Capture the cell that displays the provided text and extract its [x, y] central coordinate. 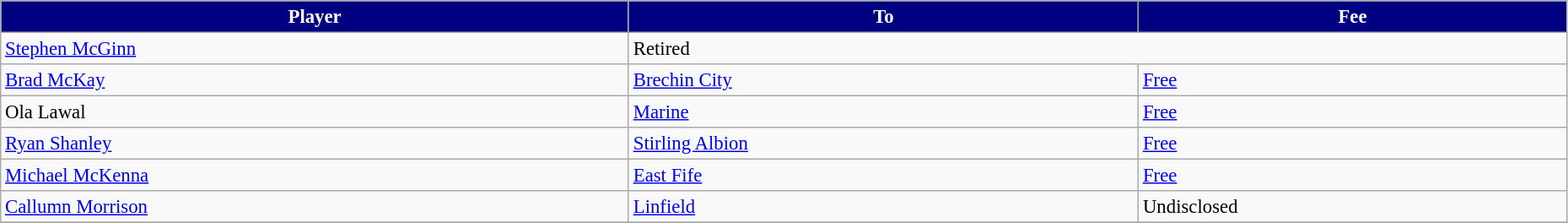
East Fife [883, 176]
Undisclosed [1353, 207]
Ryan Shanley [315, 144]
Stephen McGinn [315, 49]
Stirling Albion [883, 144]
Retired [1097, 49]
To [883, 17]
Fee [1353, 17]
Brad McKay [315, 80]
Michael McKenna [315, 176]
Ola Lawal [315, 112]
Brechin City [883, 80]
Player [315, 17]
Linfield [883, 207]
Callumn Morrison [315, 207]
Marine [883, 112]
